Capture the cell that displays the provided text and extract its [x, y] central coordinate. 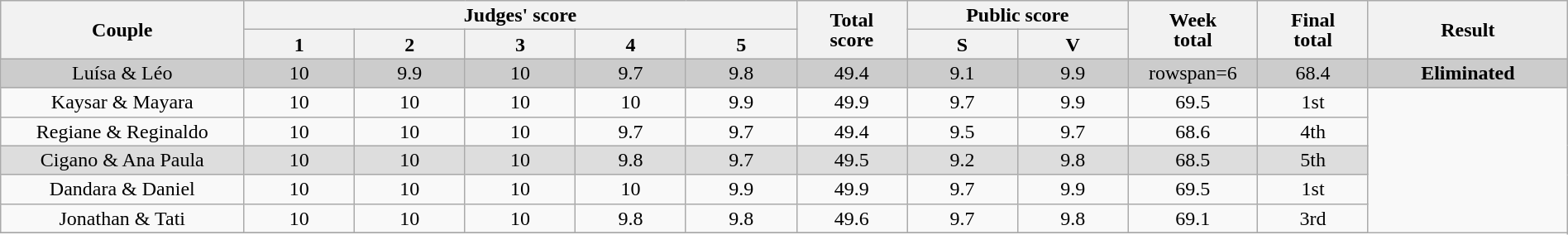
68.6 [1193, 131]
5th [1313, 161]
Dandara & Daniel [122, 189]
9.2 [963, 161]
68.5 [1193, 161]
Regiane & Reginaldo [122, 131]
Result [1467, 30]
5 [741, 45]
49.6 [852, 218]
V [1073, 45]
69.1 [1193, 218]
9.5 [963, 131]
Eliminated [1467, 73]
Finaltotal [1313, 30]
68.4 [1313, 73]
rowspan=6 [1193, 73]
S [963, 45]
Kaysar & Mayara [122, 103]
3 [520, 45]
9.1 [963, 73]
Judges' score [520, 15]
49.5 [852, 161]
3rd [1313, 218]
Jonathan & Tati [122, 218]
Couple [122, 30]
Public score [1017, 15]
Weektotal [1193, 30]
Totalscore [852, 30]
4th [1313, 131]
4 [631, 45]
2 [409, 45]
1 [299, 45]
Luísa & Léo [122, 73]
Cigano & Ana Paula [122, 161]
